Locate the cell with the specified text and output its [x, y] center coordinate. 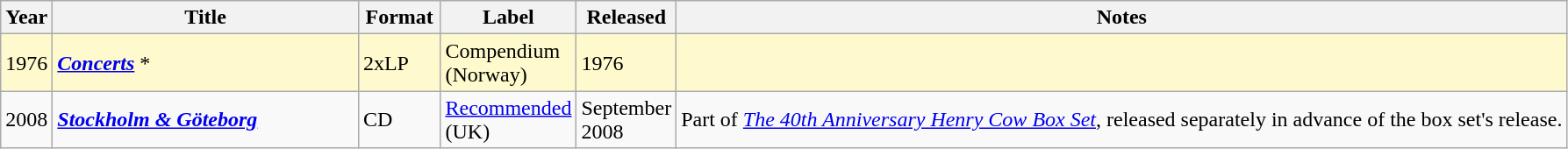
Year [26, 18]
Compendium (Norway) [509, 63]
Label [509, 18]
2xLP [399, 63]
Format [399, 18]
Recommended (UK) [509, 119]
Concerts * [205, 63]
Released [626, 18]
Title [205, 18]
2008 [26, 119]
Notes [1121, 18]
Part of The 40th Anniversary Henry Cow Box Set, released separately in advance of the box set's release. [1121, 119]
CD [399, 119]
September 2008 [626, 119]
Stockholm & Göteborg [205, 119]
